Capture the cell that displays the provided text and extract its [x, y] central coordinate. 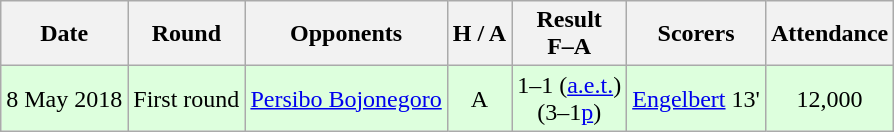
Round [186, 34]
8 May 2018 [64, 98]
H / A [479, 34]
12,000 [829, 98]
Opponents [346, 34]
First round [186, 98]
Attendance [829, 34]
Scorers [696, 34]
Date [64, 34]
Engelbert 13' [696, 98]
A [479, 98]
ResultF–A [570, 34]
Persibo Bojonegoro [346, 98]
1–1 (a.e.t.) (3–1p) [570, 98]
